Scan for the cell matching the given text and deliver its [x, y] coordinate at center. 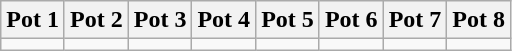
Pot 3 [160, 20]
Pot 7 [415, 20]
Pot 2 [96, 20]
Pot 5 [288, 20]
Pot 4 [224, 20]
Pot 6 [351, 20]
Pot 1 [33, 20]
Pot 8 [479, 20]
